Search for the cell housing the specified text and yield its (x, y) center coordinate. 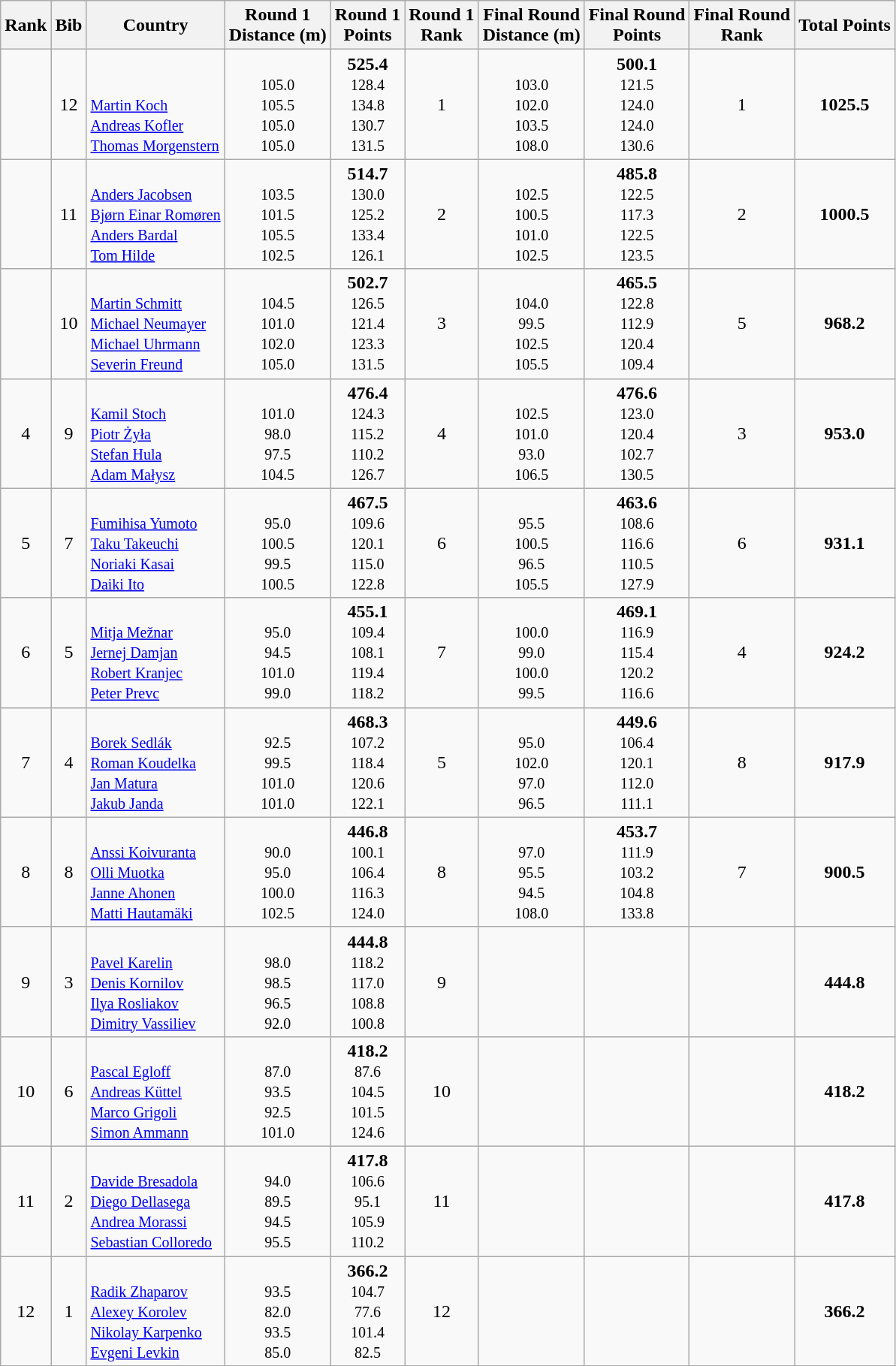
102.5100.5101.0102.5 (532, 214)
465.5122.8112.9120.4109.4 (637, 324)
917.9 (845, 762)
453.7 111.9103.2104.8133.8 (637, 872)
Final Round Distance (m) (532, 26)
463.6 108.6116.6110.5127.9 (637, 543)
931.1 (845, 543)
Fumihisa YumotoTaku TakeuchiNoriaki KasaiDaiki Ito (155, 543)
418.2 (845, 1091)
469.1 116.9115.4120.2116.6 (637, 653)
104.5101.0102.0105.0 (278, 324)
Final Round Points (637, 26)
514.7 130.0125.2133.4126.1 (367, 214)
Round 1Distance (m) (278, 26)
502.7 126.5121.4123.3131.5 (367, 324)
500.1121.5124.0124.0130.6 (637, 104)
476.4 124.3115.2110.2126.7 (367, 433)
95.094.5101.099.0 (278, 653)
467.5 109.6120.1115.0122.8 (367, 543)
103.0102.0103.5108.0 (532, 104)
95.5100.596.5105.5 (532, 543)
1025.5 (845, 104)
455.1 109.4108.1119.4118.2 (367, 653)
95.0102.097.096.5 (532, 762)
Bib (69, 26)
Radik ZhaparovAlexey KorolevNikolay KarpenkoEvgeni Levkin (155, 1310)
366.2 (845, 1310)
105.0105.5105.0105.0 (278, 104)
924.2 (845, 653)
90.095.0100.0102.5 (278, 872)
Martin SchmittMichael NeumayerMichael UhrmannSeverin Freund (155, 324)
417.8 106.695.1105.9110.2 (367, 1201)
449.6 106.4120.1112.0111.1 (637, 762)
103.5101.5105.5102.5 (278, 214)
418.2 87.6104.5101.5124.6 (367, 1091)
476.6 123.0120.4102.7130.5 (637, 433)
100.099.0100.099.5 (532, 653)
Borek SedlákRoman KoudelkaJan MaturaJakub Janda (155, 762)
Rank (26, 26)
Round 1Rank (442, 26)
444.8 (845, 982)
Martin KochAndreas KoflerThomas Morgenstern (155, 104)
Final Round Rank (742, 26)
Pavel KarelinDenis KornilovIlya RosliakovDimitry Vassiliev (155, 982)
Davide BresadolaDiego DellasegaAndrea MorassiSebastian Colloredo (155, 1201)
97.095.594.5108.0 (532, 872)
101.098.097.5104.5 (278, 433)
Country (155, 26)
468.3 107.2118.4120.6122.1 (367, 762)
444.8 118.2117.0108.8100.8 (367, 982)
104.099.5102.5105.5 (532, 324)
87.093.592.5101.0 (278, 1091)
Pascal EgloffAndreas KüttelMarco GrigoliSimon Ammann (155, 1091)
968.2 (845, 324)
525.4 128.4134.8130.7 131.5 (367, 104)
366.2 104.777.6101.482.5 (367, 1310)
417.8 (845, 1201)
Anders JacobsenBjørn Einar RomørenAnders BardalTom Hilde (155, 214)
446.8 100.1106.4116.3124.0 (367, 872)
953.0 (845, 433)
1000.5 (845, 214)
Kamil StochPiotr ŻyłaStefan HulaAdam Małysz (155, 433)
Anssi KoivurantaOlli MuotkaJanne AhonenMatti Hautamäki (155, 872)
98.098.596.592.0 (278, 982)
Total Points (845, 26)
102.5101.093.0106.5 (532, 433)
95.0100.599.5100.5 (278, 543)
Round 1Points (367, 26)
94.089.594.595.5 (278, 1201)
Mitja MežnarJernej DamjanRobert KranjecPeter Prevc (155, 653)
92.599.5101.0101.0 (278, 762)
900.5 (845, 872)
93.582.093.585.0 (278, 1310)
485.8122.5117.3122.5123.5 (637, 214)
